From the cell containing the given text, extract its center point as (x, y) coordinate. 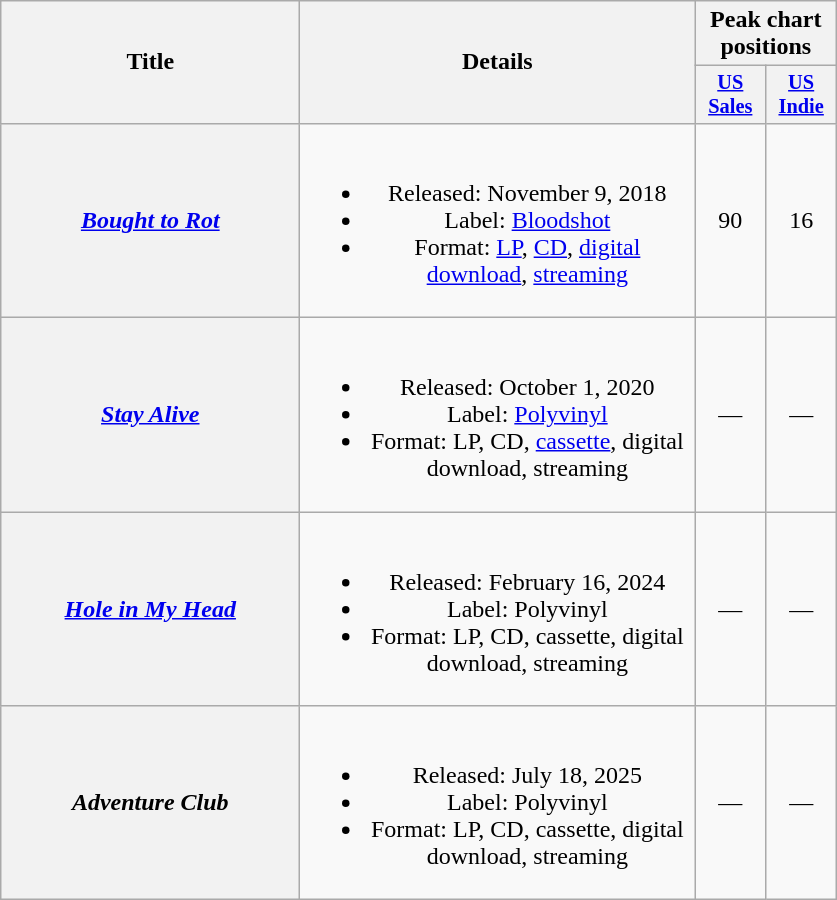
Peak chart positions (766, 34)
Title (150, 62)
USIndie (802, 95)
Released: October 1, 2020Label: PolyvinylFormat: LP, CD, cassette, digital download, streaming (498, 415)
Released: November 9, 2018Label: BloodshotFormat: LP, CD, digital download, streaming (498, 220)
Adventure Club (150, 803)
Bought to Rot (150, 220)
Details (498, 62)
Hole in My Head (150, 609)
90 (730, 220)
Released: July 18, 2025Label: PolyvinylFormat: LP, CD, cassette, digital download, streaming (498, 803)
USSales (730, 95)
16 (802, 220)
Released: February 16, 2024Label: PolyvinylFormat: LP, CD, cassette, digital download, streaming (498, 609)
Stay Alive (150, 415)
